Determine the (X, Y) coordinate at the center of the cell enclosing the given text.  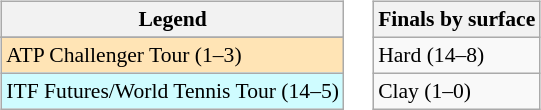
Finals by surface (456, 20)
Legend (172, 20)
ITF Futures/World Tennis Tour (14–5) (172, 91)
Hard (14–8) (456, 55)
Clay (1–0) (456, 91)
ATP Challenger Tour (1–3) (172, 55)
